Pinpoint the cell where the given text exists, returning its [X, Y] midpoint coordinate. 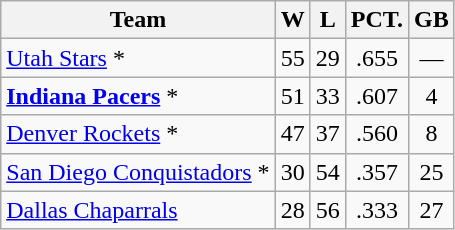
.655 [376, 58]
56 [328, 210]
W [292, 20]
Denver Rockets * [138, 134]
47 [292, 134]
55 [292, 58]
37 [328, 134]
54 [328, 172]
GB [432, 20]
Team [138, 20]
30 [292, 172]
29 [328, 58]
L [328, 20]
.607 [376, 96]
28 [292, 210]
Utah Stars * [138, 58]
4 [432, 96]
51 [292, 96]
PCT. [376, 20]
.357 [376, 172]
8 [432, 134]
27 [432, 210]
— [432, 58]
25 [432, 172]
San Diego Conquistadors * [138, 172]
Indiana Pacers * [138, 96]
.560 [376, 134]
33 [328, 96]
.333 [376, 210]
Dallas Chaparrals [138, 210]
